Return the [x, y] coordinate for the center point of the cell that contains the specified text.  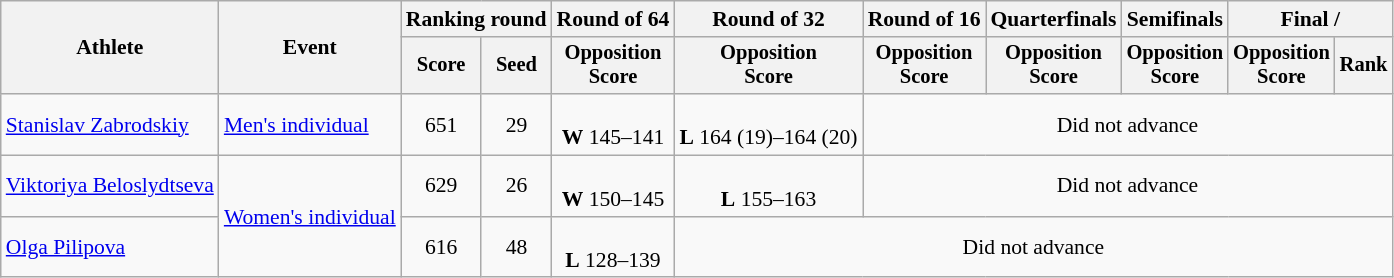
L 164 (19)–164 (20) [768, 124]
Rank [1364, 66]
Round of 16 [924, 19]
Athlete [110, 48]
L 155–163 [768, 186]
Round of 32 [768, 19]
L 128–139 [614, 248]
Final / [1310, 19]
Olga Pilipova [110, 248]
Round of 64 [614, 19]
Score [442, 66]
Stanislav Zabrodskiy [110, 124]
Viktoriya Beloslydtseva [110, 186]
29 [516, 124]
Semifinals [1176, 19]
629 [442, 186]
Quarterfinals [1054, 19]
48 [516, 248]
W 150–145 [614, 186]
651 [442, 124]
Men's individual [310, 124]
Seed [516, 66]
W 145–141 [614, 124]
Event [310, 48]
Women's individual [310, 217]
Ranking round [476, 19]
26 [516, 186]
616 [442, 248]
